Extract the (X, Y) coordinate from the center of the cell holding the provided text.  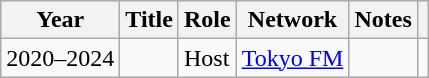
Year (60, 20)
Notes (383, 20)
Network (292, 20)
Tokyo FM (292, 58)
Host (207, 58)
Role (207, 20)
Title (150, 20)
2020–2024 (60, 58)
